Search for the cell housing the specified text and yield its [X, Y] center coordinate. 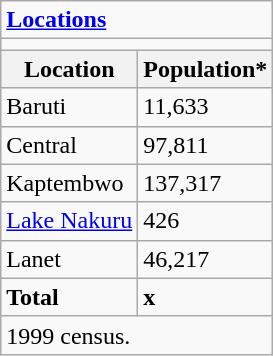
Total [70, 297]
Locations [137, 20]
x [206, 297]
137,317 [206, 183]
426 [206, 221]
46,217 [206, 259]
Lanet [70, 259]
Baruti [70, 107]
1999 census. [137, 335]
11,633 [206, 107]
Central [70, 145]
Population* [206, 69]
Location [70, 69]
Kaptembwo [70, 183]
Lake Nakuru [70, 221]
97,811 [206, 145]
